Provide the (X, Y) coordinate of the cell's center where the given text is located.  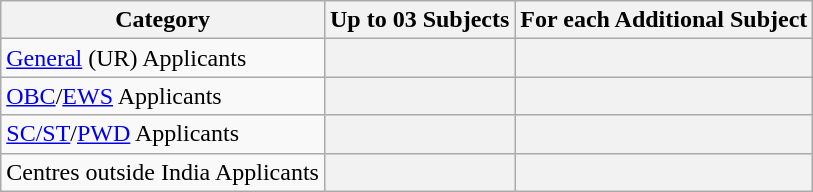
Up to 03 Subjects (419, 20)
For each Additional Subject (664, 20)
General (UR) Applicants (163, 58)
Category (163, 20)
SC/ST/PWD Applicants (163, 134)
OBC/EWS Applicants (163, 96)
Centres outside India Applicants (163, 172)
